Return the (X, Y) coordinate for the center point of the cell that contains the specified text.  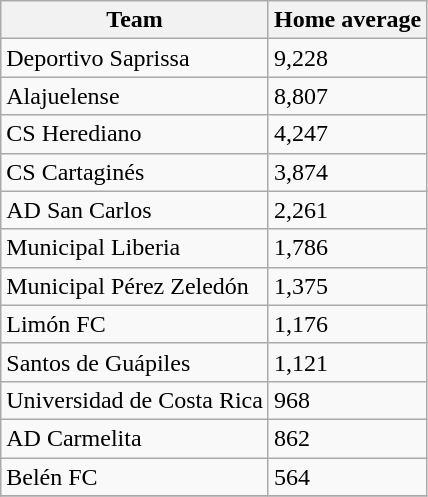
Municipal Liberia (135, 248)
Municipal Pérez Zeledón (135, 286)
Deportivo Saprissa (135, 58)
Limón FC (135, 324)
1,786 (347, 248)
1,375 (347, 286)
968 (347, 400)
564 (347, 477)
Universidad de Costa Rica (135, 400)
Alajuelense (135, 96)
Santos de Guápiles (135, 362)
1,121 (347, 362)
9,228 (347, 58)
Team (135, 20)
8,807 (347, 96)
AD Carmelita (135, 438)
CS Cartaginés (135, 172)
3,874 (347, 172)
1,176 (347, 324)
Belén FC (135, 477)
862 (347, 438)
CS Herediano (135, 134)
4,247 (347, 134)
2,261 (347, 210)
Home average (347, 20)
AD San Carlos (135, 210)
